Identify which cell holds the provided text, then report its [X, Y] central coordinate. 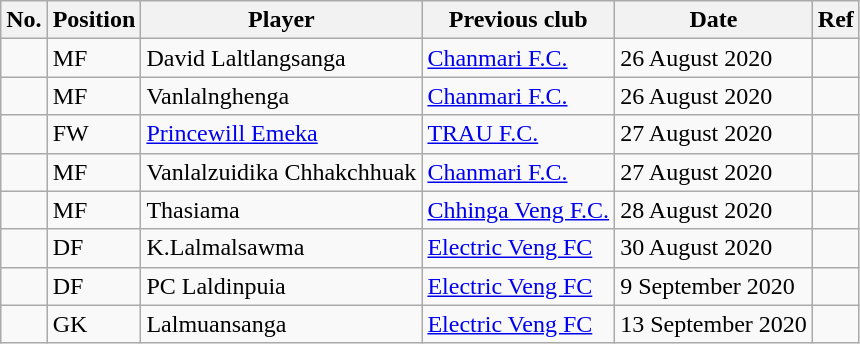
Previous club [518, 20]
K.Lalmalsawma [282, 248]
David Laltlangsanga [282, 58]
Date [714, 20]
TRAU F.C. [518, 134]
Princewill Emeka [282, 134]
13 September 2020 [714, 324]
No. [24, 20]
FW [94, 134]
Thasiama [282, 210]
Lalmuansanga [282, 324]
9 September 2020 [714, 286]
GK [94, 324]
30 August 2020 [714, 248]
Player [282, 20]
28 August 2020 [714, 210]
Chhinga Veng F.C. [518, 210]
Position [94, 20]
Vanlalzuidika Chhakchhuak [282, 172]
PC Laldinpuia [282, 286]
Ref [836, 20]
Vanlalnghenga [282, 96]
